Locate the cell with the specified text and output its (X, Y) center coordinate. 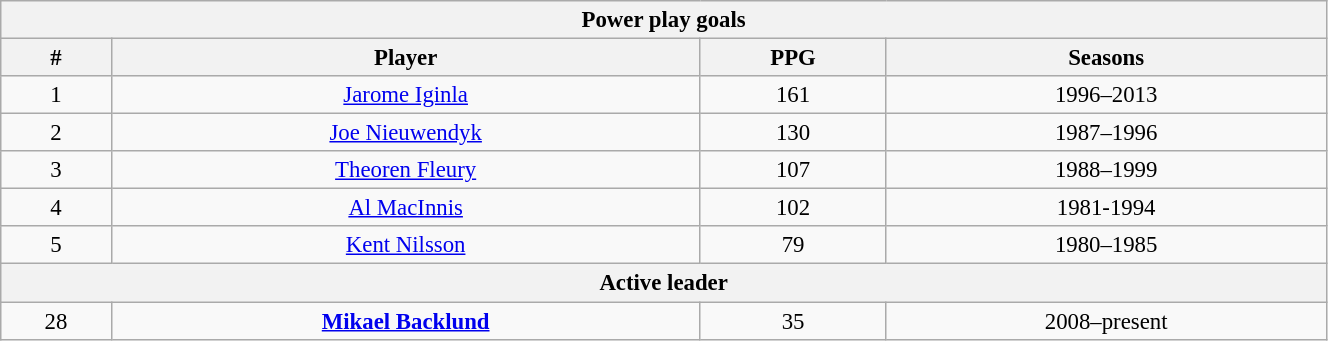
107 (793, 170)
Mikael Backlund (406, 321)
Power play goals (664, 20)
4 (56, 208)
Kent Nilsson (406, 245)
1980–1985 (1106, 245)
PPG (793, 58)
1981-1994 (1106, 208)
Jarome Iginla (406, 95)
1988–1999 (1106, 170)
35 (793, 321)
2 (56, 133)
Player (406, 58)
79 (793, 245)
161 (793, 95)
2008–present (1106, 321)
130 (793, 133)
1 (56, 95)
Theoren Fleury (406, 170)
Active leader (664, 283)
5 (56, 245)
102 (793, 208)
Joe Nieuwendyk (406, 133)
1987–1996 (1106, 133)
Seasons (1106, 58)
28 (56, 321)
Al MacInnis (406, 208)
# (56, 58)
3 (56, 170)
1996–2013 (1106, 95)
